Return the [x, y] coordinate for the center point of the cell that contains the specified text.  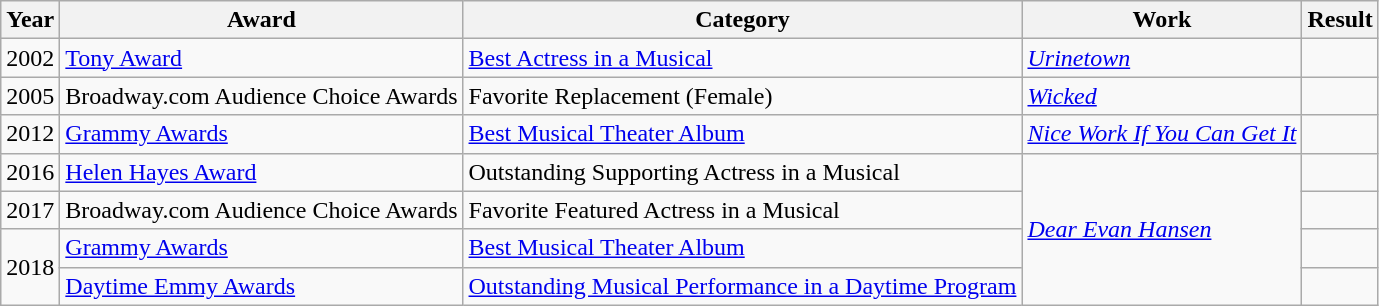
Work [1162, 20]
2018 [30, 267]
Best Actress in a Musical [742, 58]
Award [262, 20]
Daytime Emmy Awards [262, 286]
2002 [30, 58]
2005 [30, 96]
Dear Evan Hansen [1162, 229]
Nice Work If You Can Get It [1162, 134]
Outstanding Supporting Actress in a Musical [742, 172]
Urinetown [1162, 58]
Favorite Replacement (Female) [742, 96]
Category [742, 20]
Tony Award [262, 58]
2012 [30, 134]
Outstanding Musical Performance in a Daytime Program [742, 286]
2016 [30, 172]
Wicked [1162, 96]
Favorite Featured Actress in a Musical [742, 210]
Helen Hayes Award [262, 172]
Result [1340, 20]
2017 [30, 210]
Year [30, 20]
